Provide the (x, y) coordinate of the cell's center where the given text is located.  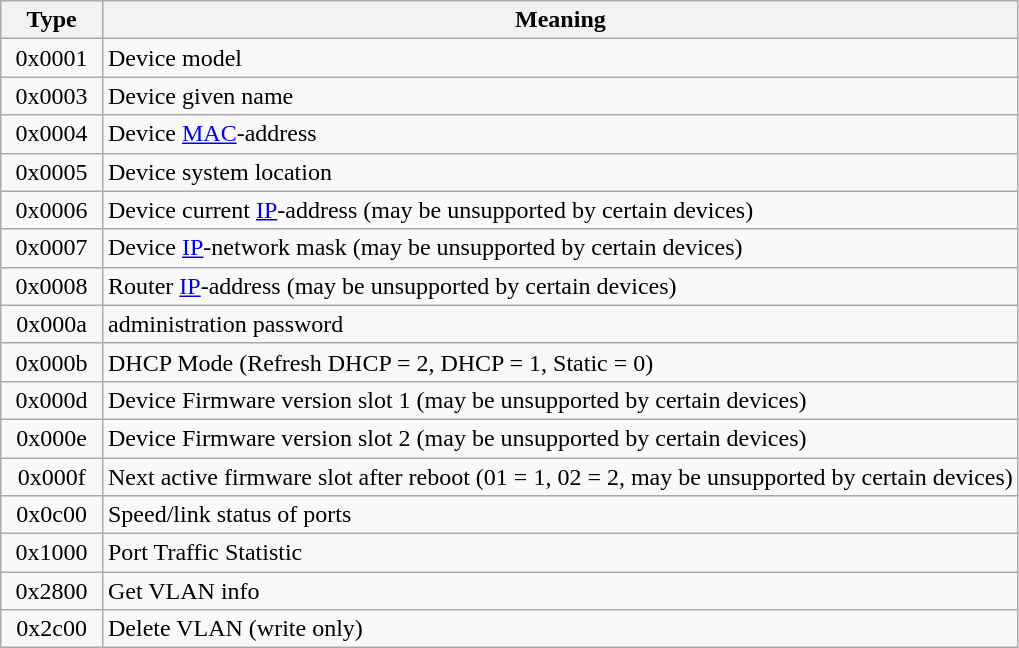
0x0008 (52, 286)
Device IP-network mask (may be unsupported by certain devices) (560, 248)
0x000b (52, 362)
0x000a (52, 324)
Device given name (560, 96)
0x0001 (52, 58)
Get VLAN info (560, 591)
0x0c00 (52, 515)
0x0006 (52, 210)
DHCP Mode (Refresh DHCP = 2, DHCP = 1, Static = 0) (560, 362)
Router IP-address (may be unsupported by certain devices) (560, 286)
Device Firmware version slot 2 (may be unsupported by certain devices) (560, 438)
Meaning (560, 20)
Speed/link status of ports (560, 515)
administration password (560, 324)
Device system location (560, 172)
0x2c00 (52, 629)
0x000d (52, 400)
Device Firmware version slot 1 (may be unsupported by certain devices) (560, 400)
0x2800 (52, 591)
Device model (560, 58)
Device MAC-address (560, 134)
Delete VLAN (write only) (560, 629)
0x0003 (52, 96)
0x0004 (52, 134)
Port Traffic Statistic (560, 553)
0x0005 (52, 172)
Next active firmware slot after reboot (01 = 1, 02 = 2, may be unsupported by certain devices) (560, 477)
Device current IP-address (may be unsupported by certain devices) (560, 210)
0x0007 (52, 248)
0x000f (52, 477)
0x1000 (52, 553)
Type (52, 20)
0x000e (52, 438)
